Detect which cell encompasses the target text, then output its [x, y] center coordinate. 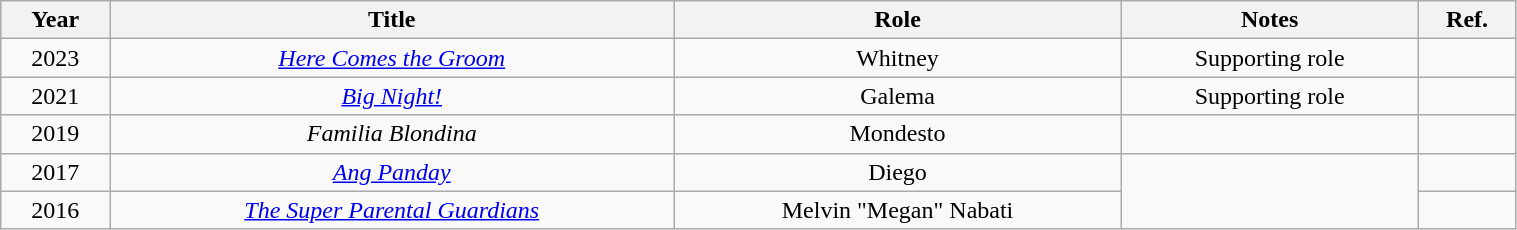
Ang Panday [392, 172]
Galema [898, 96]
Ref. [1467, 20]
Whitney [898, 58]
Familia Blondina [392, 134]
Here Comes the Groom [392, 58]
Melvin "Megan" Nabati [898, 210]
2016 [56, 210]
Diego [898, 172]
Year [56, 20]
2021 [56, 96]
Big Night! [392, 96]
Role [898, 20]
2019 [56, 134]
Mondesto [898, 134]
Title [392, 20]
The Super Parental Guardians [392, 210]
2023 [56, 58]
2017 [56, 172]
Notes [1270, 20]
